Find where the given text appears and provide that cell's center as [x, y] coordinate. 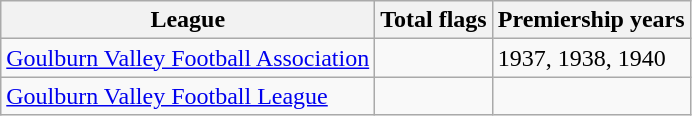
Goulburn Valley Football Association [188, 58]
1937, 1938, 1940 [591, 58]
Premiership years [591, 20]
League [188, 20]
Goulburn Valley Football League [188, 96]
Total flags [434, 20]
